Identify which cell holds the provided text, then report its (x, y) central coordinate. 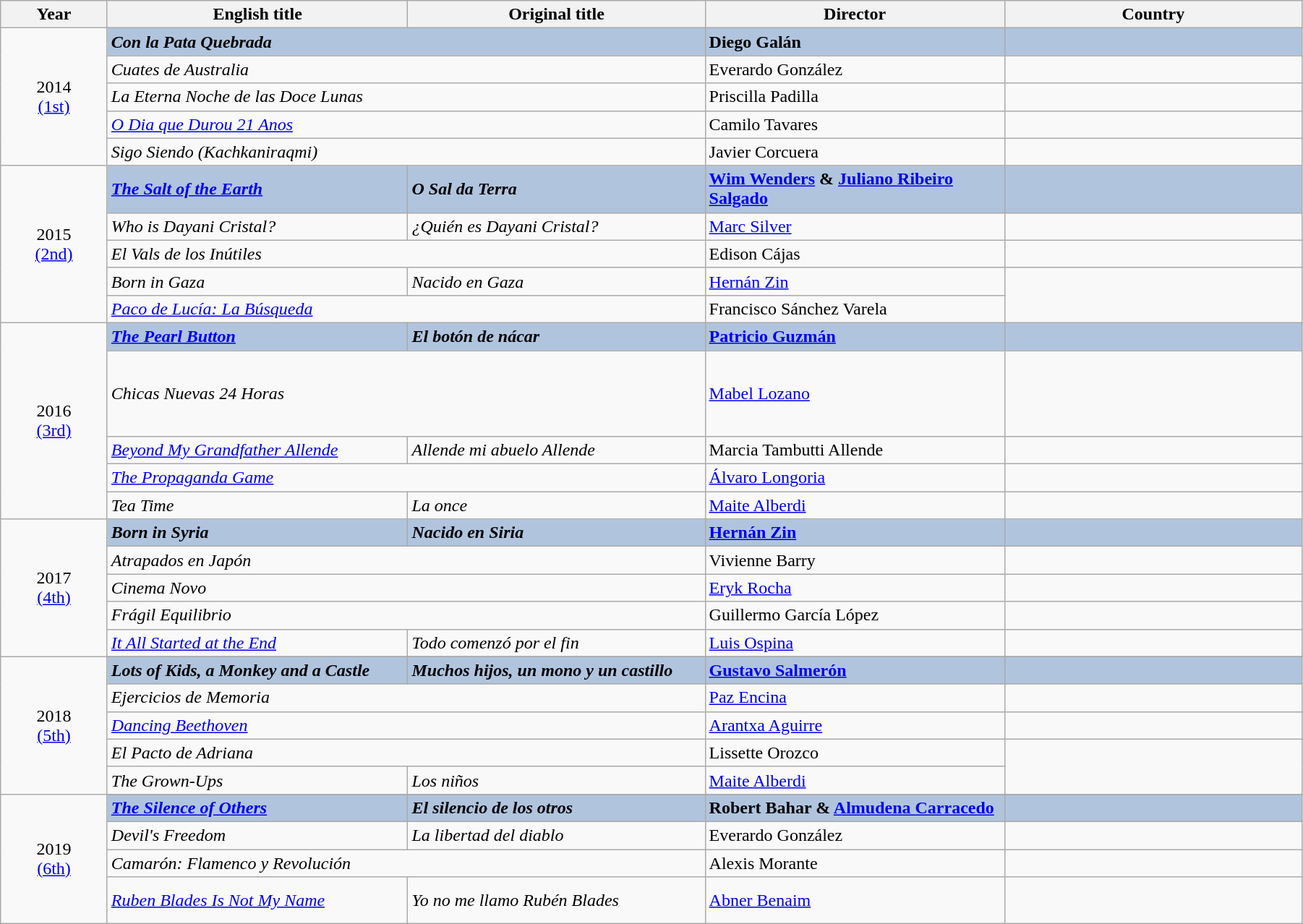
El silencio de los otros (557, 808)
2019(6th) (54, 859)
Born in Syria (257, 533)
Sigo Siendo (Kachkaniraqmi) (406, 152)
Marcia Tambutti Allende (855, 450)
La libertad del diablo (557, 835)
Ejercicios de Memoria (406, 698)
2015(2nd) (54, 244)
Robert Bahar & Almudena Carracedo (855, 808)
Yo no me llamo Rubén Blades (557, 901)
Alexis Morante (855, 863)
2018(5th) (54, 725)
Beyond My Grandfather Allende (257, 450)
2014(1st) (54, 97)
El botón de nácar (557, 336)
2016(3rd) (54, 421)
Los niños (557, 780)
Year (54, 14)
The Grown-Ups (257, 780)
English title (257, 14)
The Silence of Others (257, 808)
Paz Encina (855, 698)
Nacido en Gaza (557, 281)
Eryk Rocha (855, 588)
Camarón: Flamenco y Revolución (406, 863)
Abner Benaim (855, 901)
Tea Time (257, 505)
Mabel Lozano (855, 393)
Con la Pata Quebrada (406, 42)
Lissette Orozco (855, 753)
Javier Corcuera (855, 152)
Luis Ospina (855, 643)
El Vals de los Inútiles (406, 254)
Edison Cájas (855, 254)
Atrapados en Japón (406, 560)
It All Started at the End (257, 643)
Gustavo Salmerón (855, 670)
The Propaganda Game (406, 478)
Francisco Sánchez Varela (855, 309)
El Pacto de Adriana (406, 753)
Guillermo García López (855, 615)
Marc Silver (855, 226)
Chicas Nuevas 24 Horas (406, 393)
Director (855, 14)
Dancing Beethoven (406, 725)
O Sal da Terra (557, 189)
Patricio Guzmán (855, 336)
Lots of Kids, a Monkey and a Castle (257, 670)
Álvaro Longoria (855, 478)
Vivienne Barry (855, 560)
Arantxa Aguirre (855, 725)
Ruben Blades Is Not My Name (257, 901)
The Salt of the Earth (257, 189)
Muchos hijos, un mono y un castillo (557, 670)
¿Quién es Dayani Cristal? (557, 226)
Allende mi abuelo Allende (557, 450)
Wim Wenders & Juliano Ribeiro Salgado (855, 189)
2017(4th) (54, 588)
Cuates de Australia (406, 69)
Original title (557, 14)
Cinema Novo (406, 588)
Frágil Equilibrio (406, 615)
Country (1153, 14)
O Dia que Durou 21 Anos (406, 124)
Priscilla Padilla (855, 97)
Devil's Freedom (257, 835)
Nacido en Siria (557, 533)
Born in Gaza (257, 281)
La once (557, 505)
Who is Dayani Cristal? (257, 226)
Diego Galán (855, 42)
La Eterna Noche de las Doce Lunas (406, 97)
Paco de Lucía: La Búsqueda (406, 309)
Camilo Tavares (855, 124)
The Pearl Button (257, 336)
Todo comenzó por el fin (557, 643)
